Pinpoint the cell where the given text exists, returning its (X, Y) midpoint coordinate. 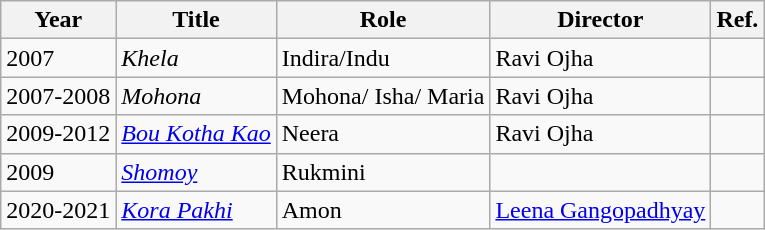
2009 (58, 172)
Title (196, 20)
2007 (58, 58)
Indira/Indu (383, 58)
Neera (383, 134)
Mohona (196, 96)
Kora Pakhi (196, 210)
Year (58, 20)
Rukmini (383, 172)
2009-2012 (58, 134)
Mohona/ Isha/ Maria (383, 96)
Leena Gangopadhyay (600, 210)
Khela (196, 58)
Role (383, 20)
Amon (383, 210)
2020-2021 (58, 210)
Shomoy (196, 172)
Director (600, 20)
Bou Kotha Kao (196, 134)
Ref. (738, 20)
2007-2008 (58, 96)
